Pinpoint the cell where the given text exists, returning its [X, Y] midpoint coordinate. 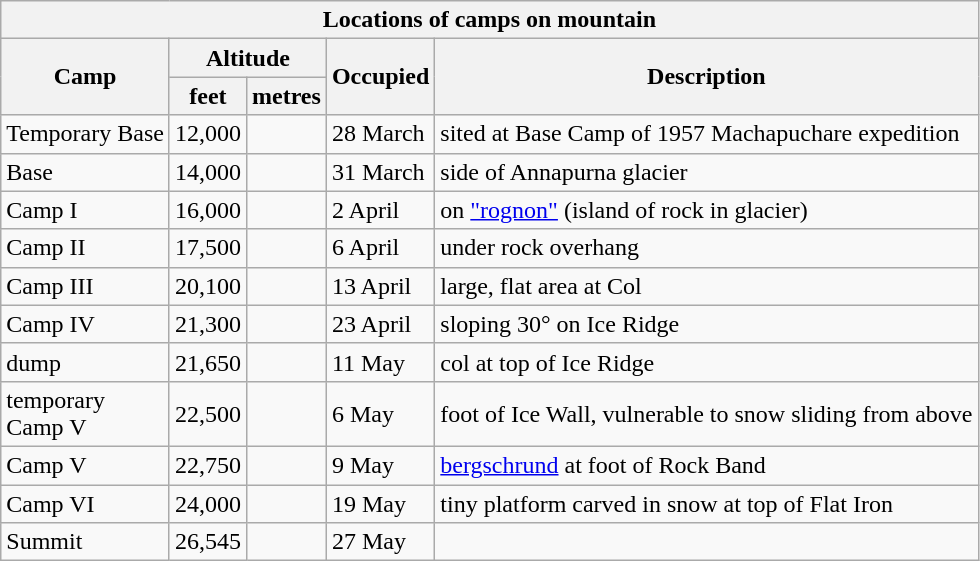
feet [208, 96]
20,100 [208, 286]
foot of Ice Wall, vulnerable to snow sliding from above [706, 414]
tiny platform carved in snow at top of Flat Iron [706, 503]
21,650 [208, 362]
metres [286, 96]
on "rognon" (island of rock in glacier) [706, 210]
22,750 [208, 465]
large, flat area at Col [706, 286]
24,000 [208, 503]
Description [706, 77]
16,000 [208, 210]
Summit [86, 542]
13 April [380, 286]
31 March [380, 172]
6 April [380, 248]
sited at Base Camp of 1957 Machapuchare expedition [706, 134]
22,500 [208, 414]
26,545 [208, 542]
2 April [380, 210]
temporary Camp V [86, 414]
Camp IV [86, 324]
Camp I [86, 210]
bergschrund at foot of Rock Band [706, 465]
27 May [380, 542]
Camp V [86, 465]
17,500 [208, 248]
Occupied [380, 77]
28 March [380, 134]
Temporary Base [86, 134]
Camp VI [86, 503]
Camp [86, 77]
Altitude [248, 58]
6 May [380, 414]
Locations of camps on mountain [490, 20]
sloping 30° on Ice Ridge [706, 324]
11 May [380, 362]
12,000 [208, 134]
Camp III [86, 286]
side of Annapurna glacier [706, 172]
23 April [380, 324]
dump [86, 362]
21,300 [208, 324]
under rock overhang [706, 248]
Camp II [86, 248]
9 May [380, 465]
col at top of Ice Ridge [706, 362]
19 May [380, 503]
14,000 [208, 172]
Base [86, 172]
